Return (X, Y) of the center of cell containing provided text 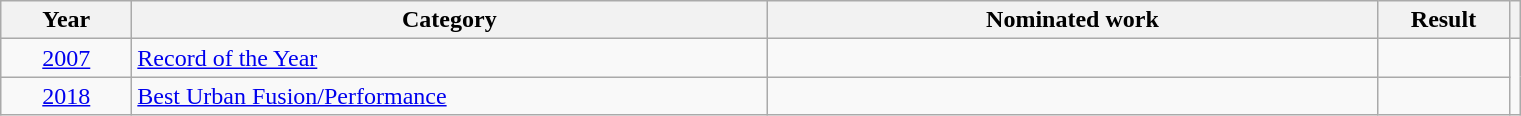
Nominated work (1072, 20)
Result (1444, 20)
2018 (66, 96)
Best Urban Fusion/Performance (450, 96)
Year (66, 20)
Record of the Year (450, 58)
2007 (66, 58)
Category (450, 20)
